For the text-containing cell, return its midpoint in (X, Y) coordinate format. 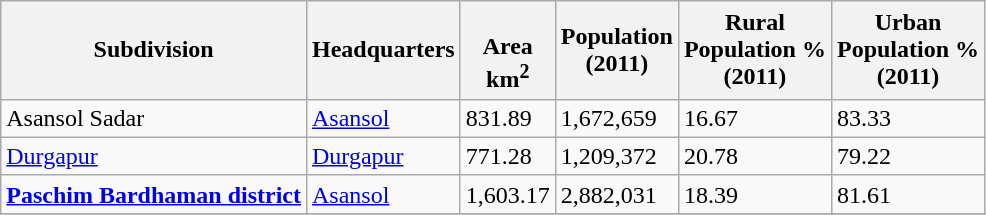
771.28 (508, 156)
Areakm2 (508, 50)
1,209,372 (616, 156)
Headquarters (383, 50)
79.22 (908, 156)
83.33 (908, 118)
2,882,031 (616, 194)
18.39 (754, 194)
1,672,659 (616, 118)
81.61 (908, 194)
RuralPopulation %(2011) (754, 50)
Population(2011) (616, 50)
Asansol Sadar (154, 118)
Urban Population % (2011) (908, 50)
831.89 (508, 118)
16.67 (754, 118)
Subdivision (154, 50)
Paschim Bardhaman district (154, 194)
1,603.17 (508, 194)
20.78 (754, 156)
